For the text-containing cell, return its midpoint in (X, Y) coordinate format. 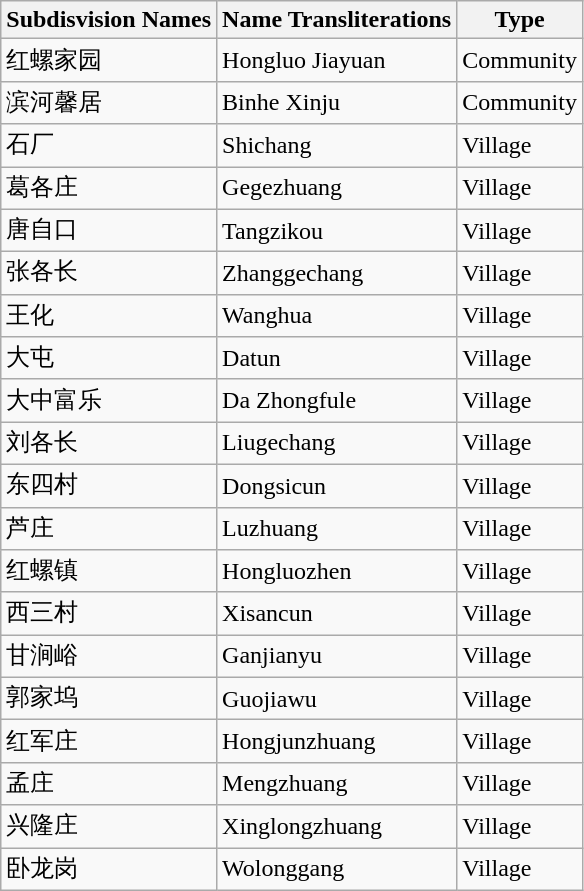
唐自口 (109, 230)
Mengzhuang (337, 784)
红军庄 (109, 742)
孟庄 (109, 784)
Gegezhuang (337, 188)
张各长 (109, 274)
Hongluo Jiayuan (337, 60)
Zhanggechang (337, 274)
Wanghua (337, 316)
东四村 (109, 486)
Xisancun (337, 614)
Ganjianyu (337, 656)
葛各庄 (109, 188)
郭家坞 (109, 698)
Xinglongzhuang (337, 826)
石厂 (109, 146)
Name Transliterations (337, 20)
Wolonggang (337, 870)
红螺家园 (109, 60)
刘各长 (109, 444)
Type (520, 20)
滨河馨居 (109, 102)
Luzhuang (337, 528)
芦庄 (109, 528)
兴隆庄 (109, 826)
Datun (337, 358)
大中富乐 (109, 400)
大屯 (109, 358)
甘涧峪 (109, 656)
Subdisvision Names (109, 20)
Binhe Xinju (337, 102)
王化 (109, 316)
红螺镇 (109, 572)
Tangzikou (337, 230)
卧龙岗 (109, 870)
Hongjunzhuang (337, 742)
Da Zhongfule (337, 400)
Hongluozhen (337, 572)
Liugechang (337, 444)
Guojiawu (337, 698)
Shichang (337, 146)
Dongsicun (337, 486)
西三村 (109, 614)
